Output the [x, y] coordinate of the center of the cell containing the given text.  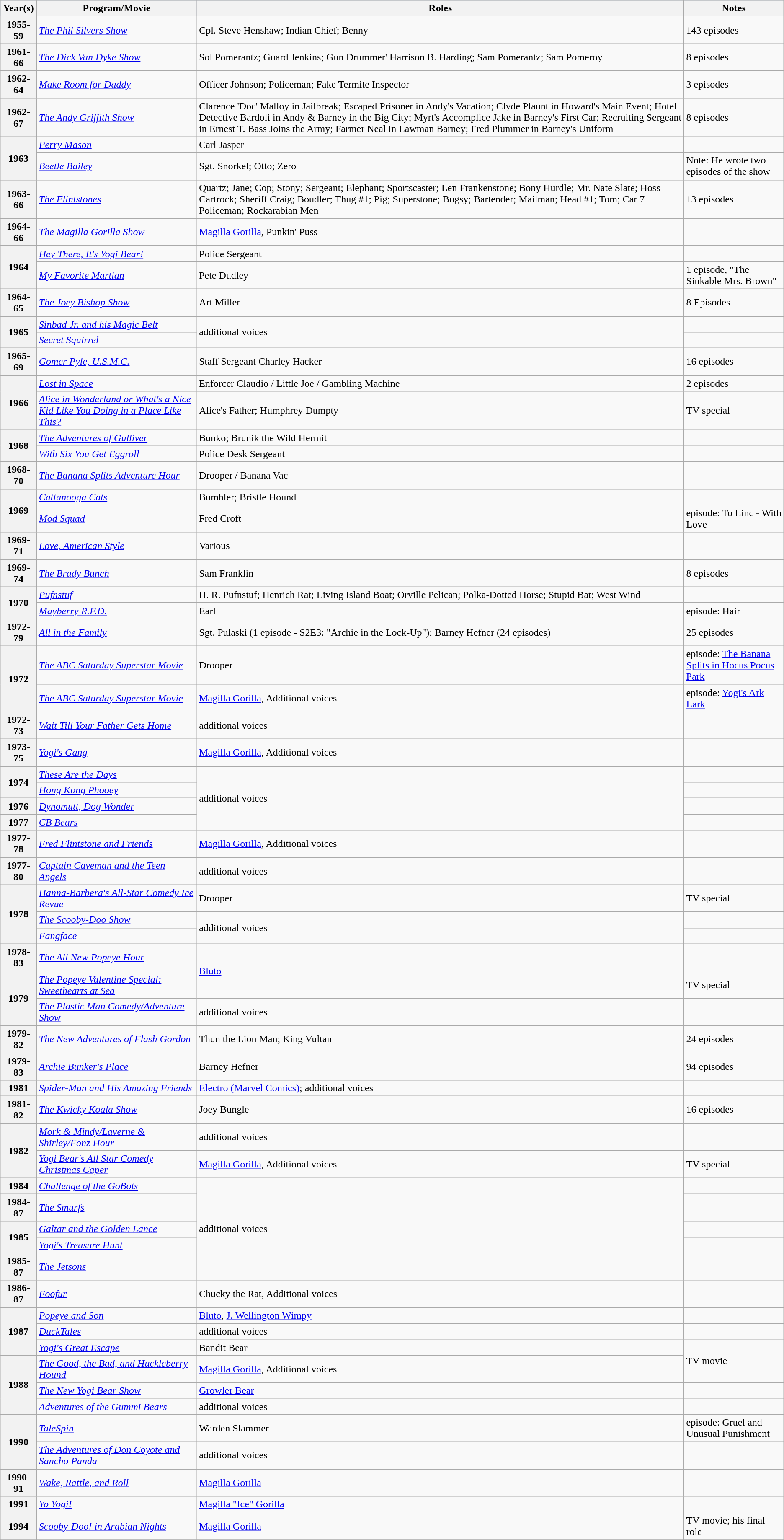
episode: Gruel and Unusual Punishment [734, 1428]
Cpl. Steve Henshaw; Indian Chief; Benny [441, 30]
TaleSpin [116, 1428]
Perry Mason [116, 145]
8 Episodes [734, 303]
Hanna-Barbera's All-Star Comedy Ice Revue [116, 898]
Barney Hefner [441, 1066]
Dynomutt, Dog Wonder [116, 806]
2 episodes [734, 383]
1978 [18, 914]
1965-69 [18, 362]
Sol Pomerantz; Guard Jenkins; Gun Drummer' Harrison B. Harding; Sam Pomerantz; Sam Pomeroy [441, 57]
Joey Bungle [441, 1110]
13 episodes [734, 199]
The Banana Splits Adventure Hour [116, 475]
Archie Bunker's Place [116, 1066]
The New Adventures of Flash Gordon [116, 1039]
1955-59 [18, 30]
TV movie [734, 1361]
episode: Hair [734, 611]
Notes [734, 8]
1990-91 [18, 1483]
1 episode, "The Sinkable Mrs. Brown" [734, 275]
1977-78 [18, 844]
TV movie; his final role [734, 1526]
1984-87 [18, 1208]
The Adventures of Gulliver [116, 438]
Various [441, 546]
Beetle Bailey [116, 166]
The Phil Silvers Show [116, 30]
Year(s) [18, 8]
1963 [18, 158]
The Andy Griffith Show [116, 117]
1972 [18, 679]
CB Bears [116, 822]
1985 [18, 1237]
Magilla Gorilla, Punkin' Puss [441, 232]
The New Yogi Bear Show [116, 1390]
The Adventures of Don Coyote and Sancho Panda [116, 1456]
H. R. Pufnstuf; Henrich Rat; Living Island Boat; Orville Pelican; Polka-Dotted Horse; Stupid Bat; West Wind [441, 595]
Yogi's Treasure Hunt [116, 1245]
25 episodes [734, 632]
1974 [18, 782]
24 episodes [734, 1039]
The Good, the Bad, and Huckleberry Hound [116, 1369]
Note: He wrote two episodes of the show [734, 166]
The Jetsons [116, 1266]
episode: Yogi's Ark Lark [734, 698]
3 episodes [734, 85]
With Six You Get Eggroll [116, 454]
94 episodes [734, 1066]
My Favorite Martian [116, 275]
Make Room for Daddy [116, 85]
1969 [18, 510]
1968-70 [18, 475]
1979-82 [18, 1039]
1977-80 [18, 871]
1965 [18, 332]
Yo Yogi! [116, 1504]
1985-87 [18, 1266]
1962-67 [18, 117]
Alice's Father; Humphrey Dumpty [441, 411]
1984 [18, 1186]
Carl Jasper [441, 145]
Sgt. Pulaski (1 episode - S2E3: "Archie in the Lock-Up"); Barney Hefner (24 episodes) [441, 632]
Pete Dudley [441, 275]
episode: To Linc - With Love [734, 519]
1969-74 [18, 573]
Mayberry R.F.D. [116, 611]
Mork & Mindy/Laverne & Shirley/Fonz Hour [116, 1137]
1963-66 [18, 199]
Pufnstuf [116, 595]
1979-83 [18, 1066]
Fangface [116, 936]
Yogi's Great Escape [116, 1347]
Sinbad Jr. and his Magic Belt [116, 324]
Sam Franklin [441, 573]
Police Desk Sergeant [441, 454]
Chucky the Rat, Additional voices [441, 1294]
143 episodes [734, 30]
Captain Caveman and the Teen Angels [116, 871]
The Joey Bishop Show [116, 303]
1969-71 [18, 546]
1979 [18, 998]
The Popeye Valentine Special: Sweethearts at Sea [116, 985]
Spider-Man and His Amazing Friends [116, 1088]
1994 [18, 1526]
Wait Till Your Father Gets Home [116, 726]
The Smurfs [116, 1208]
1962-64 [18, 85]
Alice in Wonderland or What's a Nice Kid Like You Doing in a Place Like This? [116, 411]
1981 [18, 1088]
Warden Slammer [441, 1428]
The Flintstones [116, 199]
Galtar and the Golden Lance [116, 1229]
The Plastic Man Comedy/Adventure Show [116, 1012]
1982 [18, 1151]
The Scooby-Doo Show [116, 920]
The Magilla Gorilla Show [116, 232]
Cattanooga Cats [116, 497]
1990 [18, 1442]
1972-79 [18, 632]
Thun the Lion Man; King Vultan [441, 1039]
The Kwicky Koala Show [116, 1110]
1973-75 [18, 753]
Drooper / Banana Vac [441, 475]
Gomer Pyle, U.S.M.C. [116, 362]
The Brady Bunch [116, 573]
1986-87 [18, 1294]
1988 [18, 1385]
Hey There, It's Yogi Bear! [116, 254]
Bandit Bear [441, 1347]
Hong Kong Phooey [116, 790]
Enforcer Claudio / Little Joe / Gambling Machine [441, 383]
1976 [18, 806]
Scooby-Doo! in Arabian Nights [116, 1526]
The All New Popeye Hour [116, 957]
1991 [18, 1504]
episode: The Banana Splits in Hocus Pocus Park [734, 665]
1964-66 [18, 232]
1970 [18, 603]
Police Sergeant [441, 254]
Wake, Rattle, and Roll [116, 1483]
Adventures of the Gummi Bears [116, 1407]
Popeye and Son [116, 1315]
1964-65 [18, 303]
Sgt. Snorkel; Otto; Zero [441, 166]
Yogi's Gang [116, 753]
Earl [441, 611]
1987 [18, 1331]
Growler Bear [441, 1390]
Magilla "Ice" Gorilla [441, 1504]
1961-66 [18, 57]
Bunko; Brunik the Wild Hermit [441, 438]
Love, American Style [116, 546]
The Dick Van Dyke Show [116, 57]
Bluto [441, 971]
1964 [18, 267]
Foofur [116, 1294]
Mod Squad [116, 519]
DuckTales [116, 1331]
Bumbler; Bristle Hound [441, 497]
1968 [18, 446]
Secret Squirrel [116, 340]
Officer Johnson; Policeman; Fake Termite Inspector [441, 85]
Electro (Marvel Comics); additional voices [441, 1088]
Yogi Bear's All Star Comedy Christmas Caper [116, 1164]
Lost in Space [116, 383]
All in the Family [116, 632]
Challenge of the GoBots [116, 1186]
Program/Movie [116, 8]
Art Miller [441, 303]
1978-83 [18, 957]
1966 [18, 403]
These Are the Days [116, 774]
1972-73 [18, 726]
Fred Flintstone and Friends [116, 844]
Roles [441, 8]
1977 [18, 822]
1981-82 [18, 1110]
Bluto, J. Wellington Wimpy [441, 1315]
Fred Croft [441, 519]
Staff Sergeant Charley Hacker [441, 362]
